Pinpoint the cell where the given text exists, returning its (x, y) midpoint coordinate. 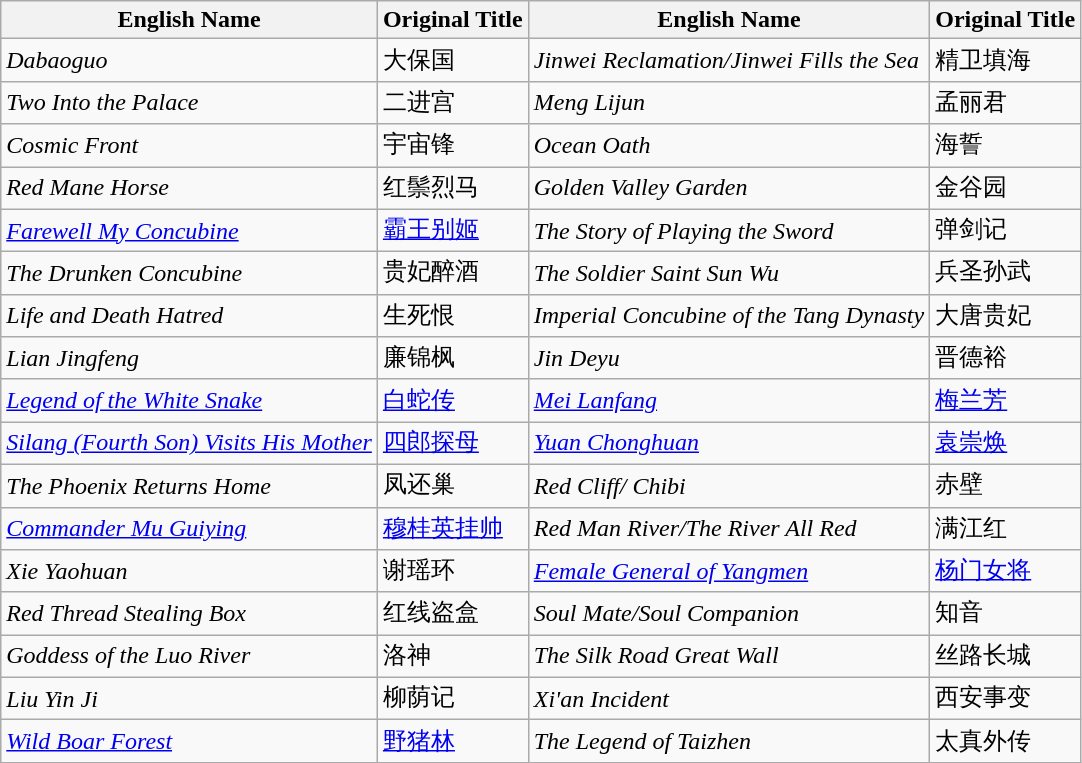
西安事变 (1006, 698)
Lian Jingfeng (190, 358)
大唐贵妃 (1006, 316)
Meng Lijun (728, 102)
Ocean Oath (728, 146)
精卫填海 (1006, 60)
Xi'an Incident (728, 698)
Red Mane Horse (190, 188)
大保国 (452, 60)
生死恨 (452, 316)
The Silk Road Great Wall (728, 656)
The Drunken Concubine (190, 274)
穆桂英挂帅 (452, 528)
柳荫记 (452, 698)
Silang (Fourth Son) Visits His Mother (190, 444)
知音 (1006, 614)
The Legend of Taizhen (728, 742)
宇宙锋 (452, 146)
Life and Death Hatred (190, 316)
白蛇传 (452, 400)
晋德裕 (1006, 358)
弹剑记 (1006, 230)
Xie Yaohuan (190, 572)
野猪林 (452, 742)
Goddess of the Luo River (190, 656)
Two Into the Palace (190, 102)
Jinwei Reclamation/Jinwei Fills the Sea (728, 60)
二进宫 (452, 102)
金谷园 (1006, 188)
红鬃烈马 (452, 188)
Red Man River/The River All Red (728, 528)
Wild Boar Forest (190, 742)
Commander Mu Guiying (190, 528)
赤壁 (1006, 486)
Legend of the White Snake (190, 400)
谢瑶环 (452, 572)
廉锦枫 (452, 358)
杨门女将 (1006, 572)
孟丽君 (1006, 102)
Yuan Chonghuan (728, 444)
Farewell My Concubine (190, 230)
红线盗盒 (452, 614)
四郎探母 (452, 444)
梅兰芳 (1006, 400)
兵圣孙武 (1006, 274)
Soul Mate/Soul Companion (728, 614)
霸王别姬 (452, 230)
Liu Yin Ji (190, 698)
丝路长城 (1006, 656)
Jin Deyu (728, 358)
凤还巢 (452, 486)
满江红 (1006, 528)
The Story of Playing the Sword (728, 230)
The Soldier Saint Sun Wu (728, 274)
Mei Lanfang (728, 400)
海誓 (1006, 146)
Red Cliff/ Chibi (728, 486)
Imperial Concubine of the Tang Dynasty (728, 316)
Female General of Yangmen (728, 572)
太真外传 (1006, 742)
Red Thread Stealing Box (190, 614)
The Phoenix Returns Home (190, 486)
洛神 (452, 656)
Dabaoguo (190, 60)
袁崇焕 (1006, 444)
Golden Valley Garden (728, 188)
贵妃醉酒 (452, 274)
Cosmic Front (190, 146)
